Locate the cell with the specified text and output its [X, Y] center coordinate. 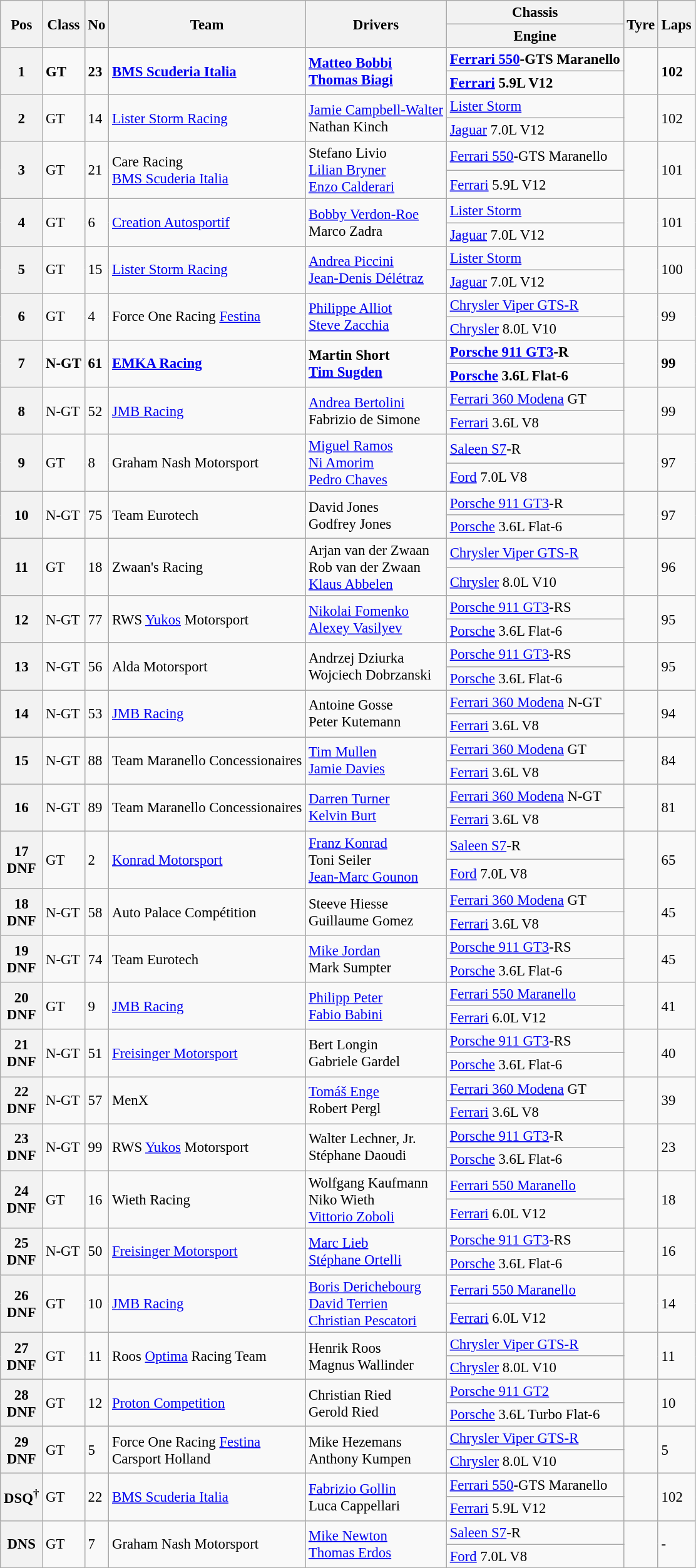
Alda Motorsport [207, 667]
Andrea Piccini Jean-Denis Délétraz [376, 269]
40 [676, 1054]
Wieth Racing [207, 1199]
No [96, 24]
Andrzej Dziurka Wojciech Dobrzanski [376, 667]
Franz Konrad Toni Seiler Jean-Marc Gounon [376, 860]
89 [96, 807]
Care Racing BMS Scuderia Italia [207, 170]
Bert Longin Gabriele Gardel [376, 1054]
53 [96, 713]
Fabrizio Gollin Luca Cappellari [376, 1497]
Arjan van der Zwaan Rob van der Zwaan Klaus Abbelen [376, 568]
- [676, 1544]
Proton Competition [207, 1403]
Laps [676, 24]
100 [676, 269]
3 [21, 170]
Stefano Livio Lilian Bryner Enzo Calderari [376, 170]
65 [676, 860]
Marc Lieb Stéphane Ortelli [376, 1251]
22 [96, 1497]
Team [207, 24]
27DNF [21, 1355]
56 [96, 667]
Wolfgang Kaufmann Niko Wieth Vittorio Zoboli [376, 1199]
Zwaan's Racing [207, 568]
58 [96, 912]
Antoine Gosse Peter Kutemann [376, 713]
Walter Lechner, Jr. Stéphane Daoudi [376, 1148]
EMKA Racing [207, 364]
Tyre [641, 24]
74 [96, 959]
13 [21, 667]
Jamie Campbell-Walter Nathan Kinch [376, 118]
39 [676, 1100]
51 [96, 1054]
Class [64, 24]
Martin Short Tim Sugden [376, 364]
25DNF [21, 1251]
Porsche 3.6L Turbo Flat-6 [535, 1415]
Engine [535, 36]
23DNF [21, 1148]
Boris Derichebourg David Terrien Christian Pescatori [376, 1304]
Andrea Bertolini Fabrizio de Simone [376, 410]
Steeve Hiesse Guillaume Gomez [376, 912]
Force One Racing Festina Carsport Holland [207, 1450]
Matteo Bobbi Thomas Biagi [376, 71]
20DNF [21, 1006]
Philipp Peter Fabio Babini [376, 1006]
Pos [21, 24]
Tim Mullen Jamie Davies [376, 761]
Darren Turner Kelvin Burt [376, 807]
88 [96, 761]
Miguel Ramos Ni Amorim Pedro Chaves [376, 463]
Mike Hezemans Anthony Kumpen [376, 1450]
96 [676, 568]
94 [676, 713]
DNS [21, 1544]
29DNF [21, 1450]
Drivers [376, 24]
22DNF [21, 1100]
18DNF [21, 912]
Mike Jordan Mark Sumpter [376, 959]
Philippe Alliot Steve Zacchia [376, 317]
57 [96, 1100]
Porsche 911 GT2 [535, 1392]
Henrik Roos Magnus Wallinder [376, 1355]
24DNF [21, 1199]
21 [96, 170]
28DNF [21, 1403]
75 [96, 516]
David Jones Godfrey Jones [376, 516]
41 [676, 1006]
1 [21, 71]
Roos Optima Racing Team [207, 1355]
Tomáš Enge Robert Pergl [376, 1100]
Bobby Verdon-Roe Marco Zadra [376, 223]
61 [96, 364]
81 [676, 807]
50 [96, 1251]
Konrad Motorsport [207, 860]
52 [96, 410]
Creation Autosportif [207, 223]
21DNF [21, 1054]
84 [676, 761]
Mike Newton Thomas Erdos [376, 1544]
Christian Ried Gerold Ried [376, 1403]
Force One Racing Festina [207, 317]
Nikolai Fomenko Alexey Vasilyev [376, 619]
Auto Palace Compétition [207, 912]
Chassis [535, 13]
DSQ† [21, 1497]
26DNF [21, 1304]
77 [96, 619]
19DNF [21, 959]
17DNF [21, 860]
MenX [207, 1100]
